Identify which cell holds the provided text, then report its [x, y] central coordinate. 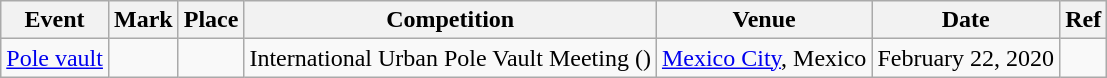
Venue [764, 20]
Competition [450, 20]
Mark [143, 20]
Pole vault [55, 58]
Date [966, 20]
Place [211, 20]
Mexico City, Mexico [764, 58]
International Urban Pole Vault Meeting () [450, 58]
Event [55, 20]
Ref [1084, 20]
February 22, 2020 [966, 58]
